Provide the (x, y) coordinate of the cell's center where the given text is located.  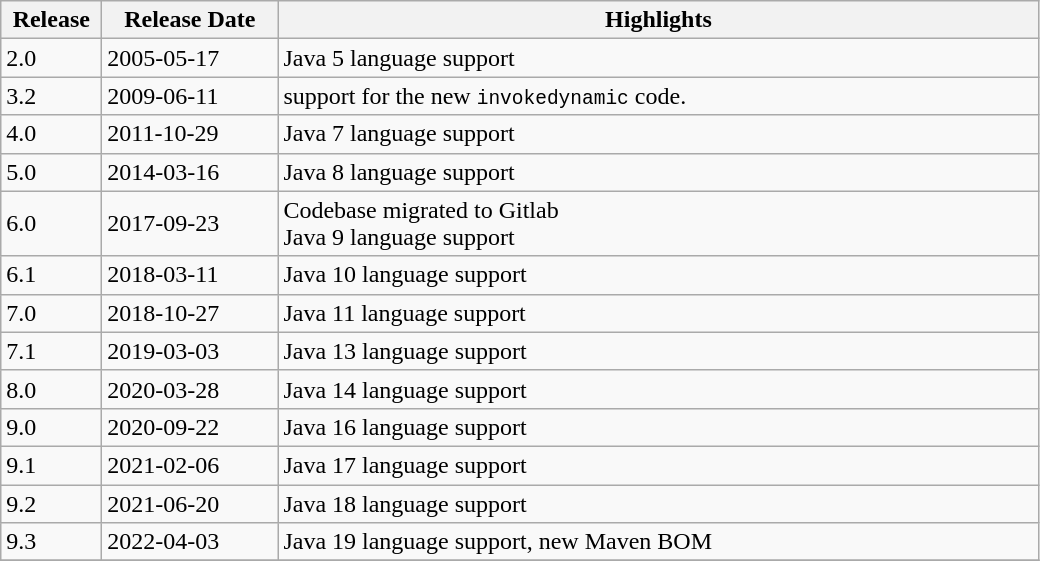
Java 19 language support, new Maven BOM (658, 542)
2011-10-29 (190, 134)
2009-06-11 (190, 96)
9.3 (52, 542)
2020-03-28 (190, 389)
Java 5 language support (658, 58)
Java 7 language support (658, 134)
7.1 (52, 351)
2014-03-16 (190, 172)
Highlights (658, 20)
2005-05-17 (190, 58)
2021-06-20 (190, 503)
2022-04-03 (190, 542)
2018-10-27 (190, 313)
9.0 (52, 427)
Java 8 language support (658, 172)
Java 17 language support (658, 465)
2.0 (52, 58)
8.0 (52, 389)
2018-03-11 (190, 275)
Java 10 language support (658, 275)
Java 14 language support (658, 389)
3.2 (52, 96)
2020-09-22 (190, 427)
7.0 (52, 313)
Java 11 language support (658, 313)
2019-03-03 (190, 351)
Codebase migrated to GitlabJava 9 language support (658, 224)
9.2 (52, 503)
Java 16 language support (658, 427)
6.0 (52, 224)
support for the new invokedynamic code. (658, 96)
5.0 (52, 172)
Java 13 language support (658, 351)
Release (52, 20)
2021-02-06 (190, 465)
Java 18 language support (658, 503)
2017-09-23 (190, 224)
Release Date (190, 20)
9.1 (52, 465)
6.1 (52, 275)
4.0 (52, 134)
